Pinpoint the cell where the given text exists, returning its (x, y) midpoint coordinate. 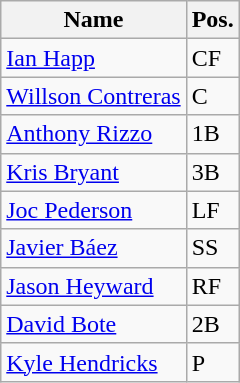
1B (212, 134)
Jason Heyward (94, 286)
CF (212, 58)
Pos. (212, 20)
Ian Happ (94, 58)
Kyle Hendricks (94, 362)
Javier Báez (94, 248)
LF (212, 210)
Anthony Rizzo (94, 134)
Willson Contreras (94, 96)
C (212, 96)
Kris Bryant (94, 172)
2B (212, 324)
P (212, 362)
David Bote (94, 324)
Joc Pederson (94, 210)
RF (212, 286)
SS (212, 248)
Name (94, 20)
3B (212, 172)
